Return (x, y) of the center of cell containing provided text 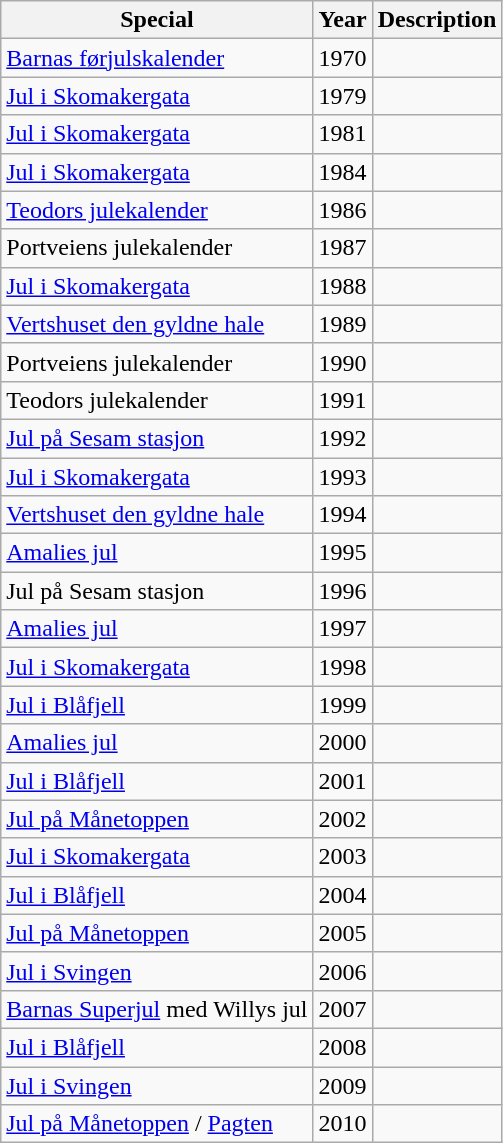
2003 (342, 857)
2006 (342, 971)
1993 (342, 477)
1987 (342, 248)
1986 (342, 210)
1970 (342, 58)
1989 (342, 324)
1991 (342, 400)
2002 (342, 819)
2000 (342, 743)
1984 (342, 172)
Jul på Månetoppen / Pagten (157, 1124)
2004 (342, 895)
1994 (342, 515)
2005 (342, 933)
Description (437, 20)
1995 (342, 553)
1997 (342, 629)
2009 (342, 1085)
1981 (342, 134)
Barnas Superjul med Willys jul (157, 1009)
2008 (342, 1047)
Barnas førjulskalender (157, 58)
1992 (342, 438)
2001 (342, 781)
1998 (342, 667)
1999 (342, 705)
1979 (342, 96)
1990 (342, 362)
2007 (342, 1009)
1988 (342, 286)
Year (342, 20)
1996 (342, 591)
Special (157, 20)
2010 (342, 1124)
